Return the (X, Y) coordinate for the center point of the cell that contains the specified text.  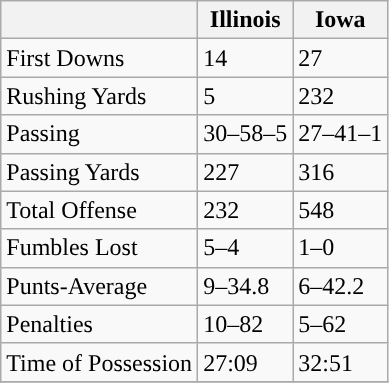
1–0 (340, 248)
Fumbles Lost (100, 248)
227 (246, 172)
Passing (100, 134)
Illinois (246, 20)
27 (340, 58)
First Downs (100, 58)
32:51 (340, 362)
Total Offense (100, 210)
5–62 (340, 324)
Passing Yards (100, 172)
316 (340, 172)
5 (246, 96)
5–4 (246, 248)
14 (246, 58)
30–58–5 (246, 134)
Iowa (340, 20)
Penalties (100, 324)
Rushing Yards (100, 96)
10–82 (246, 324)
Time of Possession (100, 362)
27:09 (246, 362)
9–34.8 (246, 286)
27–41–1 (340, 134)
548 (340, 210)
Punts-Average (100, 286)
6–42.2 (340, 286)
